Determine the [x, y] coordinate at the center of the cell enclosing the given text.  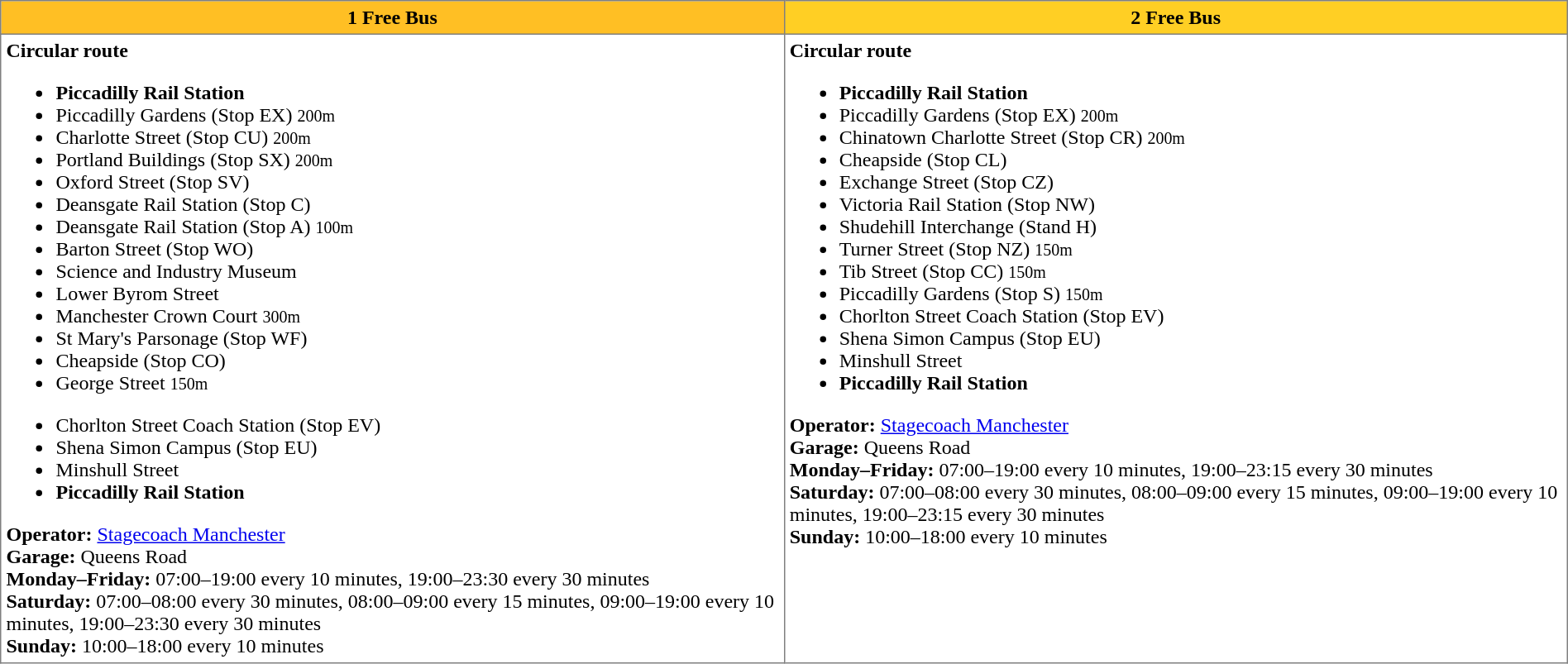
2 Free Bus [1176, 17]
1 Free Bus [392, 17]
